Return [X, Y] of the center of cell containing provided text 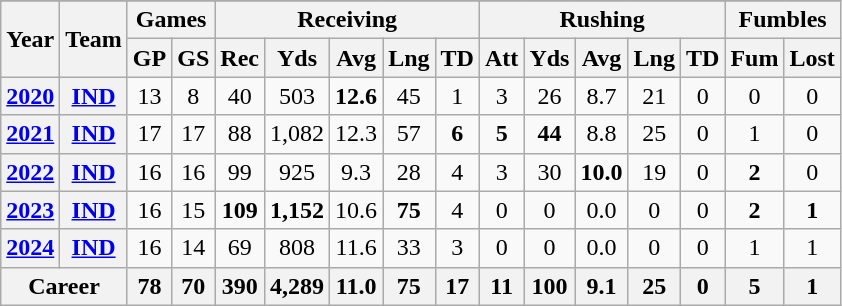
2024 [30, 248]
Fum [754, 58]
12.6 [356, 96]
GP [149, 58]
45 [409, 96]
Rec [240, 58]
10.0 [602, 172]
808 [298, 248]
30 [550, 172]
1,152 [298, 210]
78 [149, 286]
109 [240, 210]
2020 [30, 96]
Rushing [602, 20]
88 [240, 134]
28 [409, 172]
1,082 [298, 134]
Att [501, 58]
9.1 [602, 286]
33 [409, 248]
925 [298, 172]
10.6 [356, 210]
14 [194, 248]
99 [240, 172]
12.3 [356, 134]
21 [654, 96]
57 [409, 134]
19 [654, 172]
11.6 [356, 248]
Fumbles [782, 20]
9.3 [356, 172]
8.7 [602, 96]
Games [170, 20]
4,289 [298, 286]
11.0 [356, 286]
390 [240, 286]
2022 [30, 172]
8 [194, 96]
Team [94, 39]
40 [240, 96]
2023 [30, 210]
11 [501, 286]
26 [550, 96]
Year [30, 39]
69 [240, 248]
44 [550, 134]
15 [194, 210]
8.8 [602, 134]
Lost [812, 58]
6 [457, 134]
100 [550, 286]
13 [149, 96]
Career [64, 286]
2021 [30, 134]
Receiving [348, 20]
503 [298, 96]
GS [194, 58]
70 [194, 286]
